Output the (X, Y) coordinate of the center of the cell containing the given text.  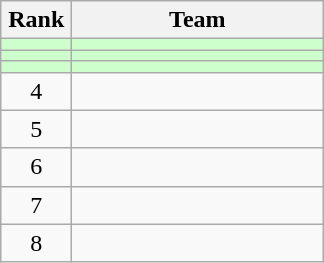
5 (36, 129)
7 (36, 205)
6 (36, 167)
4 (36, 91)
8 (36, 243)
Rank (36, 20)
Team (198, 20)
